For the text-containing cell, return its midpoint in [x, y] coordinate format. 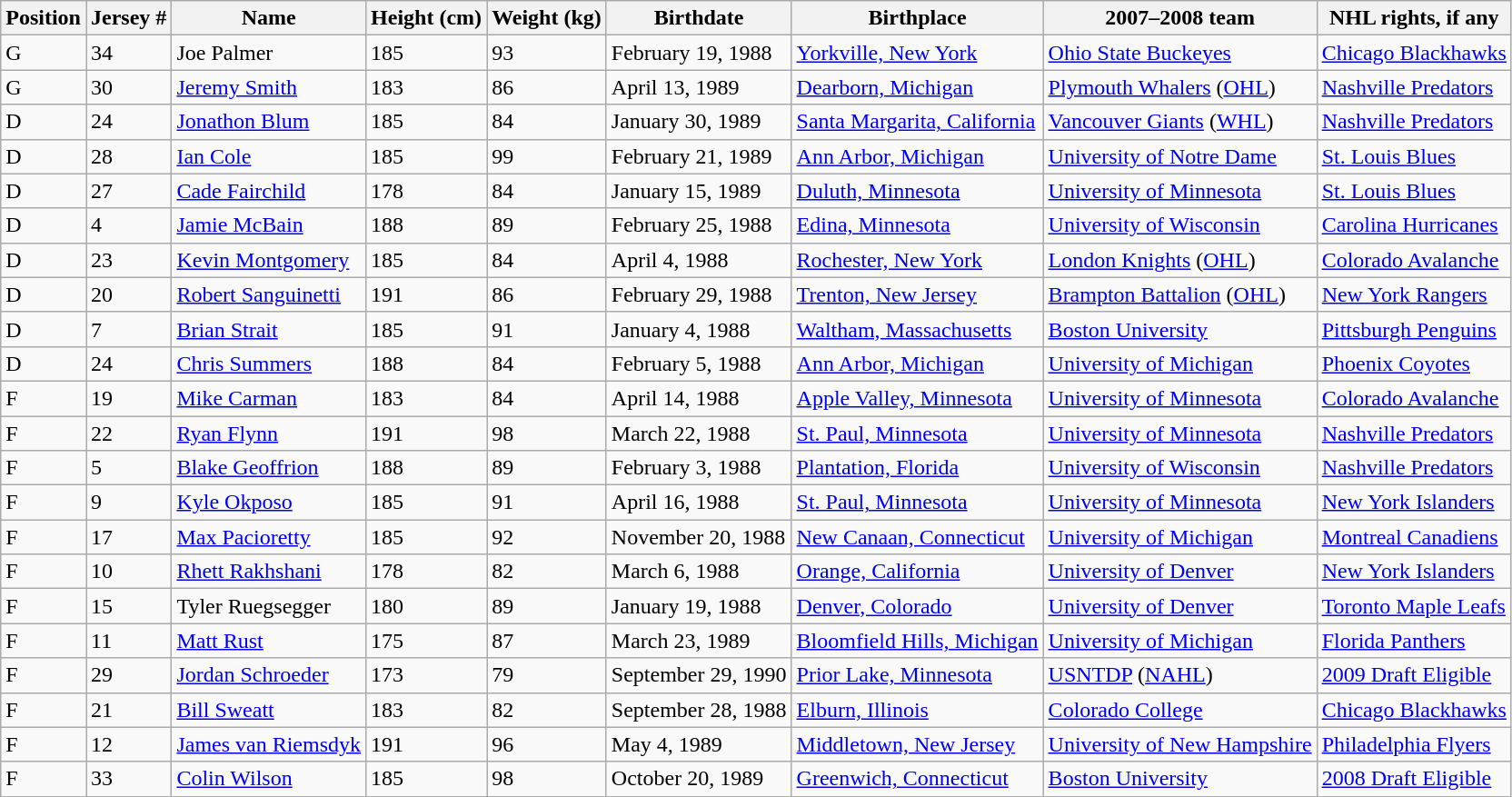
November 20, 1988 [699, 537]
January 15, 1989 [699, 191]
30 [128, 87]
April 14, 1988 [699, 398]
15 [128, 606]
Kyle Okposo [269, 503]
2007–2008 team [1179, 18]
Jordan Schroeder [269, 675]
January 4, 1988 [699, 329]
34 [128, 53]
Santa Margarita, California [918, 122]
April 16, 1988 [699, 503]
Height (cm) [427, 18]
New Canaan, Connecticut [918, 537]
99 [547, 156]
Dearborn, Michigan [918, 87]
March 6, 1988 [699, 572]
September 29, 1990 [699, 675]
19 [128, 398]
87 [547, 641]
February 3, 1988 [699, 468]
Cade Fairchild [269, 191]
Ohio State Buckeyes [1179, 53]
Trenton, New Jersey [918, 294]
Jersey # [128, 18]
January 30, 1989 [699, 122]
2009 Draft Eligible [1414, 675]
28 [128, 156]
Middletown, New Jersey [918, 744]
9 [128, 503]
Brampton Battalion (OHL) [1179, 294]
London Knights (OHL) [1179, 260]
96 [547, 744]
173 [427, 675]
University of New Hampshire [1179, 744]
20 [128, 294]
Name [269, 18]
NHL rights, if any [1414, 18]
Edina, Minnesota [918, 225]
Apple Valley, Minnesota [918, 398]
February 5, 1988 [699, 364]
Rochester, New York [918, 260]
21 [128, 710]
Colin Wilson [269, 779]
Birthplace [918, 18]
93 [547, 53]
Jamie McBain [269, 225]
180 [427, 606]
33 [128, 779]
Tyler Ruegsegger [269, 606]
23 [128, 260]
Position [44, 18]
September 28, 1988 [699, 710]
Ryan Flynn [269, 433]
University of Notre Dame [1179, 156]
Duluth, Minnesota [918, 191]
Chris Summers [269, 364]
February 21, 1989 [699, 156]
Greenwich, Connecticut [918, 779]
Denver, Colorado [918, 606]
Carolina Hurricanes [1414, 225]
May 4, 1989 [699, 744]
Prior Lake, Minnesota [918, 675]
Plymouth Whalers (OHL) [1179, 87]
22 [128, 433]
New York Rangers [1414, 294]
Ian Cole [269, 156]
January 19, 1988 [699, 606]
Plantation, Florida [918, 468]
2008 Draft Eligible [1414, 779]
Matt Rust [269, 641]
October 20, 1989 [699, 779]
Bill Sweatt [269, 710]
Robert Sanguinetti [269, 294]
175 [427, 641]
Rhett Rakhshani [269, 572]
17 [128, 537]
February 19, 1988 [699, 53]
12 [128, 744]
James van Riemsdyk [269, 744]
10 [128, 572]
Jonathon Blum [269, 122]
29 [128, 675]
Vancouver Giants (WHL) [1179, 122]
Phoenix Coyotes [1414, 364]
February 29, 1988 [699, 294]
Weight (kg) [547, 18]
USNTDP (NAHL) [1179, 675]
Mike Carman [269, 398]
Brian Strait [269, 329]
7 [128, 329]
Pittsburgh Penguins [1414, 329]
Kevin Montgomery [269, 260]
92 [547, 537]
February 25, 1988 [699, 225]
79 [547, 675]
27 [128, 191]
March 23, 1989 [699, 641]
Orange, California [918, 572]
Waltham, Massachusetts [918, 329]
4 [128, 225]
April 4, 1988 [699, 260]
Montreal Canadiens [1414, 537]
Jeremy Smith [269, 87]
Birthdate [699, 18]
Yorkville, New York [918, 53]
Max Pacioretty [269, 537]
Florida Panthers [1414, 641]
Blake Geoffrion [269, 468]
Bloomfield Hills, Michigan [918, 641]
April 13, 1989 [699, 87]
Elburn, Illinois [918, 710]
11 [128, 641]
Joe Palmer [269, 53]
Toronto Maple Leafs [1414, 606]
Philadelphia Flyers [1414, 744]
March 22, 1988 [699, 433]
5 [128, 468]
Colorado College [1179, 710]
